Provide the (X, Y) coordinate of the cell's center where the given text is located.  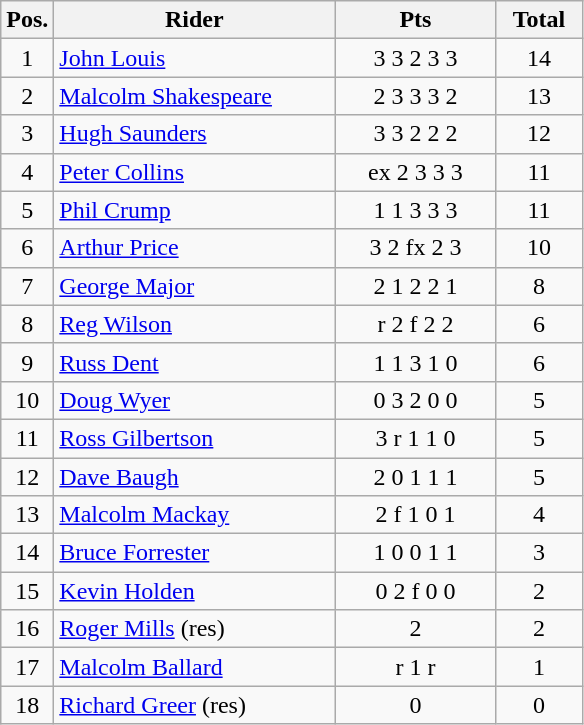
Malcolm Mackay (194, 515)
Doug Wyer (194, 400)
0 3 2 0 0 (416, 400)
2 f 1 0 1 (416, 515)
Total (539, 20)
1 0 0 1 1 (416, 553)
Reg Wilson (194, 324)
15 (28, 591)
7 (28, 286)
Hugh Saunders (194, 134)
Arthur Price (194, 248)
Pos. (28, 20)
17 (28, 667)
Ross Gilbertson (194, 438)
Roger Mills (res) (194, 629)
0 2 f 0 0 (416, 591)
Malcolm Shakespeare (194, 96)
16 (28, 629)
George Major (194, 286)
John Louis (194, 58)
Rider (194, 20)
Russ Dent (194, 362)
r 2 f 2 2 (416, 324)
r 1 r (416, 667)
Peter Collins (194, 172)
3 3 2 3 3 (416, 58)
Bruce Forrester (194, 553)
3 3 2 2 2 (416, 134)
Phil Crump (194, 210)
Kevin Holden (194, 591)
18 (28, 705)
9 (28, 362)
2 1 2 2 1 (416, 286)
3 2 fx 2 3 (416, 248)
2 3 3 3 2 (416, 96)
1 1 3 1 0 (416, 362)
2 0 1 1 1 (416, 477)
Dave Baugh (194, 477)
ex 2 3 3 3 (416, 172)
Malcolm Ballard (194, 667)
Pts (416, 20)
1 1 3 3 3 (416, 210)
Richard Greer (res) (194, 705)
3 r 1 1 0 (416, 438)
